Determine the [x, y] coordinate at the center of the cell enclosing the given text.  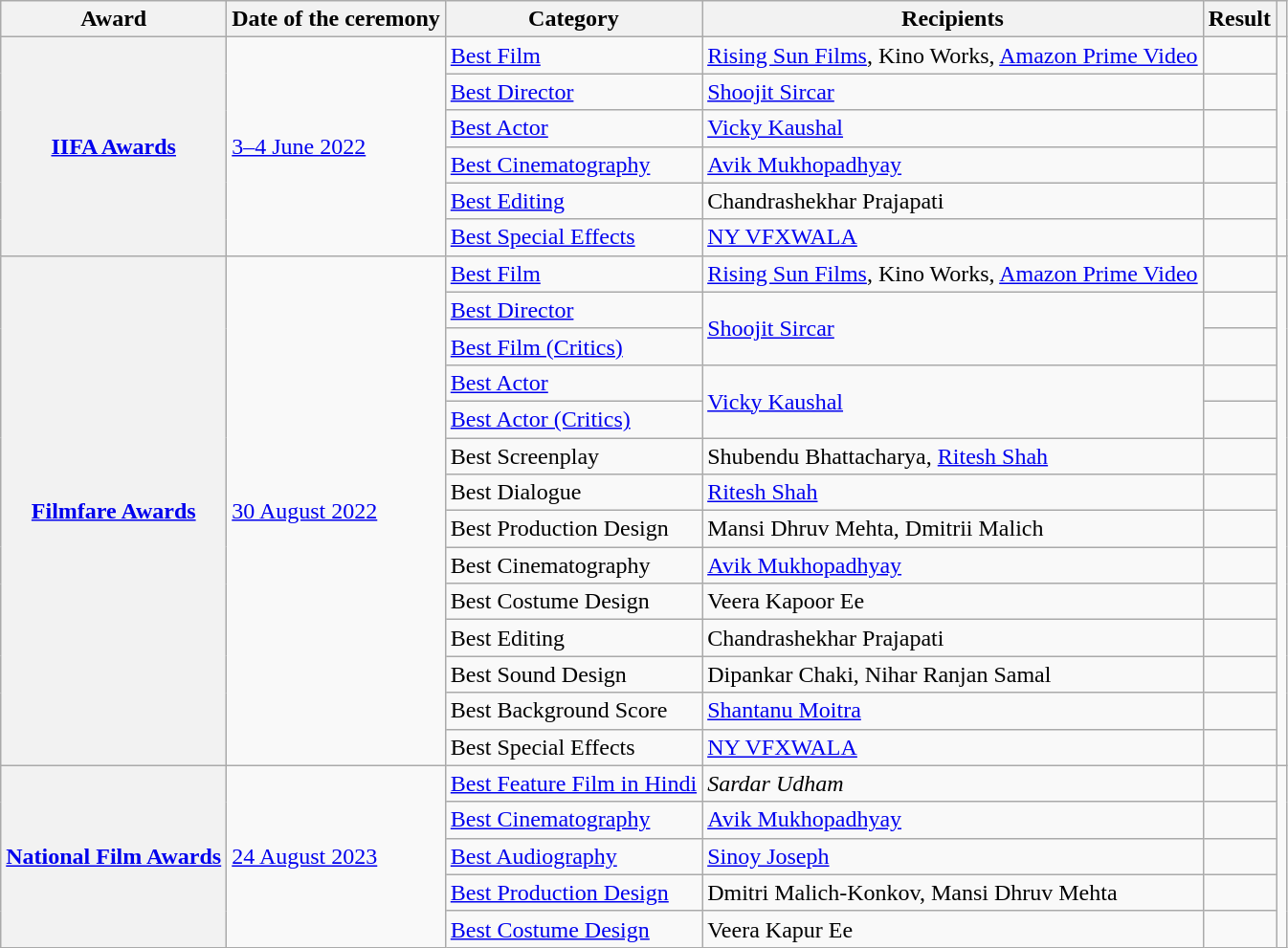
Sinoy Joseph [953, 856]
24 August 2023 [337, 856]
Date of the ceremony [337, 19]
Best Film (Critics) [573, 346]
3–4 June 2022 [337, 146]
Filmfare Awards [114, 511]
Recipients [953, 19]
National Film Awards [114, 856]
30 August 2022 [337, 511]
Best Actor (Critics) [573, 419]
Result [1239, 19]
Mansi Dhruv Mehta, Dmitrii Malich [953, 529]
IIFA Awards [114, 146]
Veera Kapoor Ee [953, 602]
Best Dialogue [573, 493]
Dmitri Malich-Konkov, Mansi Dhruv Mehta [953, 893]
Category [573, 19]
Best Screenplay [573, 456]
Ritesh Shah [953, 493]
Best Sound Design [573, 674]
Best Background Score [573, 711]
Award [114, 19]
Sardar Udham [953, 783]
Veera Kapur Ee [953, 929]
Dipankar Chaki, Nihar Ranjan Samal [953, 674]
Best Feature Film in Hindi [573, 783]
Shubendu Bhattacharya, Ritesh Shah [953, 456]
Shantanu Moitra [953, 711]
Best Audiography [573, 856]
